Scan for the cell matching the given text and deliver its [X, Y] coordinate at center. 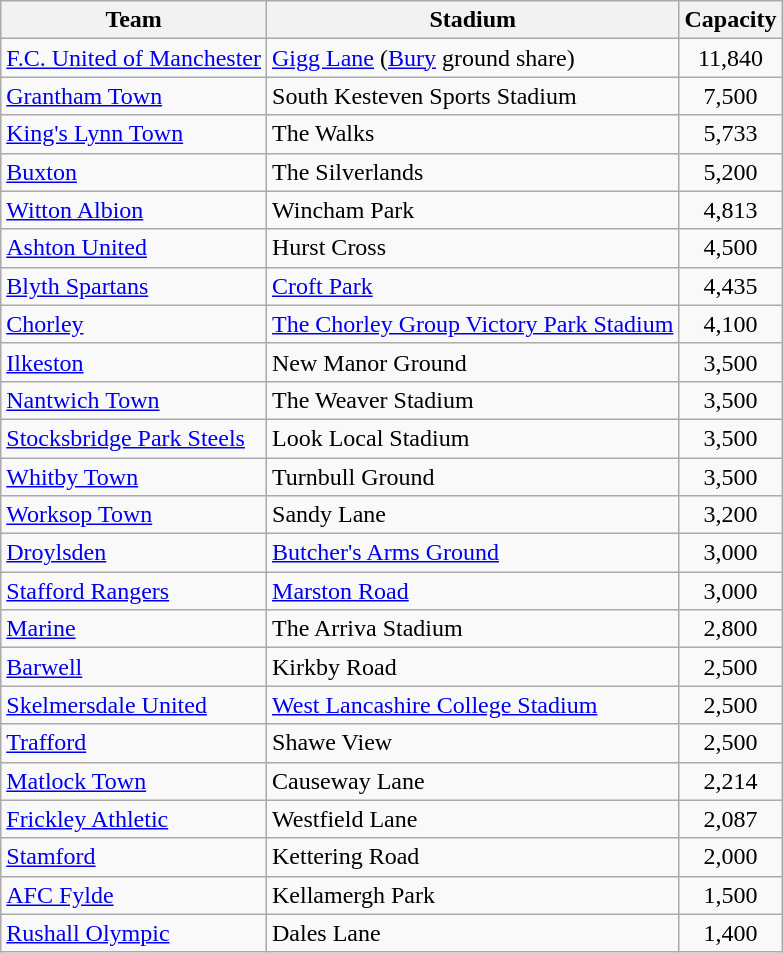
5,200 [730, 172]
Barwell [134, 667]
Droylsden [134, 553]
Butcher's Arms Ground [473, 553]
The Chorley Group Victory Park Stadium [473, 324]
Causeway Lane [473, 781]
Kirkby Road [473, 667]
2,087 [730, 819]
Stamford [134, 857]
1,500 [730, 895]
Turnbull Ground [473, 477]
Whitby Town [134, 477]
2,800 [730, 629]
Stafford Rangers [134, 591]
Trafford [134, 743]
Buxton [134, 172]
Ashton United [134, 248]
Blyth Spartans [134, 286]
Shawe View [473, 743]
Frickley Athletic [134, 819]
AFC Fylde [134, 895]
1,400 [730, 933]
Sandy Lane [473, 515]
Skelmersdale United [134, 705]
F.C. United of Manchester [134, 58]
Witton Albion [134, 210]
4,100 [730, 324]
5,733 [730, 134]
Look Local Stadium [473, 438]
Hurst Cross [473, 248]
Croft Park [473, 286]
Team [134, 20]
11,840 [730, 58]
The Silverlands [473, 172]
South Kesteven Sports Stadium [473, 96]
Chorley [134, 324]
Ilkeston [134, 362]
Dales Lane [473, 933]
Nantwich Town [134, 400]
Stadium [473, 20]
Marston Road [473, 591]
King's Lynn Town [134, 134]
The Walks [473, 134]
Grantham Town [134, 96]
4,813 [730, 210]
Kellamergh Park [473, 895]
Gigg Lane (Bury ground share) [473, 58]
Rushall Olympic [134, 933]
Marine [134, 629]
Matlock Town [134, 781]
Westfield Lane [473, 819]
Stocksbridge Park Steels [134, 438]
West Lancashire College Stadium [473, 705]
Kettering Road [473, 857]
New Manor Ground [473, 362]
The Arriva Stadium [473, 629]
4,500 [730, 248]
2,000 [730, 857]
Capacity [730, 20]
The Weaver Stadium [473, 400]
7,500 [730, 96]
Worksop Town [134, 515]
3,200 [730, 515]
2,214 [730, 781]
4,435 [730, 286]
Wincham Park [473, 210]
